Find where the given text appears and provide that cell's center as [X, Y] coordinate. 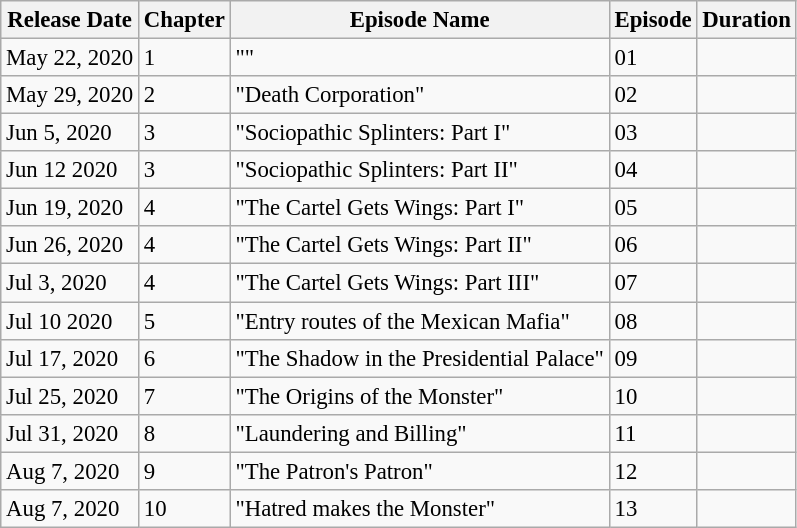
"Sociopathic Splinters: Part II" [420, 170]
11 [653, 433]
Jul 10 2020 [70, 321]
"The Shadow in the Presidential Palace" [420, 358]
04 [653, 170]
"The Cartel Gets Wings: Part III" [420, 283]
Duration [746, 20]
Jul 17, 2020 [70, 358]
01 [653, 58]
"The Patron's Patron" [420, 471]
9 [185, 471]
Jun 26, 2020 [70, 245]
03 [653, 133]
8 [185, 433]
May 29, 2020 [70, 95]
Jul 31, 2020 [70, 433]
05 [653, 208]
02 [653, 95]
Jun 19, 2020 [70, 208]
"The Origins of the Monster" [420, 396]
Jun 12 2020 [70, 170]
"Hatred makes the Monster" [420, 509]
6 [185, 358]
2 [185, 95]
"Death Corporation" [420, 95]
Jul 3, 2020 [70, 283]
"Sociopathic Splinters: Part I" [420, 133]
5 [185, 321]
"The Cartel Gets Wings: Part I" [420, 208]
Jun 5, 2020 [70, 133]
Episode [653, 20]
09 [653, 358]
May 22, 2020 [70, 58]
13 [653, 509]
12 [653, 471]
06 [653, 245]
Release Date [70, 20]
1 [185, 58]
08 [653, 321]
Chapter [185, 20]
"Laundering and Billing" [420, 433]
07 [653, 283]
"The Cartel Gets Wings: Part II" [420, 245]
"" [420, 58]
Jul 25, 2020 [70, 396]
"Entry routes of the Mexican Mafia" [420, 321]
Episode Name [420, 20]
7 [185, 396]
